Extract the [X, Y] coordinate from the center of the cell holding the provided text.  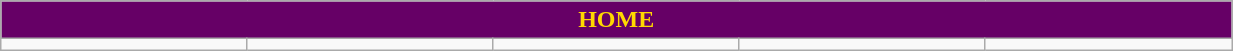
HOME [616, 20]
